For the text-containing cell, return its midpoint in (x, y) coordinate format. 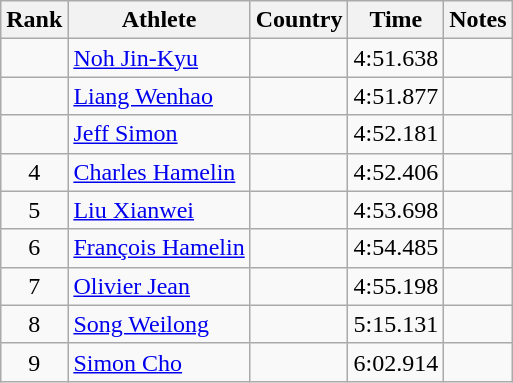
6 (34, 248)
4:55.198 (396, 286)
4:52.181 (396, 134)
8 (34, 324)
4:51.877 (396, 96)
Jeff Simon (159, 134)
4:54.485 (396, 248)
4:51.638 (396, 58)
Time (396, 20)
4 (34, 172)
Song Weilong (159, 324)
5:15.131 (396, 324)
Country (299, 20)
Olivier Jean (159, 286)
Liu Xianwei (159, 210)
Simon Cho (159, 362)
Rank (34, 20)
5 (34, 210)
Athlete (159, 20)
6:02.914 (396, 362)
7 (34, 286)
Charles Hamelin (159, 172)
4:52.406 (396, 172)
Liang Wenhao (159, 96)
François Hamelin (159, 248)
4:53.698 (396, 210)
Noh Jin-Kyu (159, 58)
9 (34, 362)
Notes (478, 20)
